Locate the cell with the specified text and output its (X, Y) center coordinate. 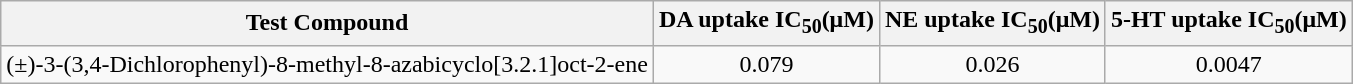
(±)-3-(3,4-Dichlorophenyl)-8-methyl-8-azabicyclo[3.2.1]oct-2-ene (328, 64)
0.0047 (1228, 64)
0.079 (766, 64)
5-HT uptake IC50(μM) (1228, 23)
NE uptake IC50(μM) (992, 23)
DA uptake IC50(μM) (766, 23)
Test Compound (328, 23)
0.026 (992, 64)
